Output the (x, y) coordinate of the center of the cell containing the given text.  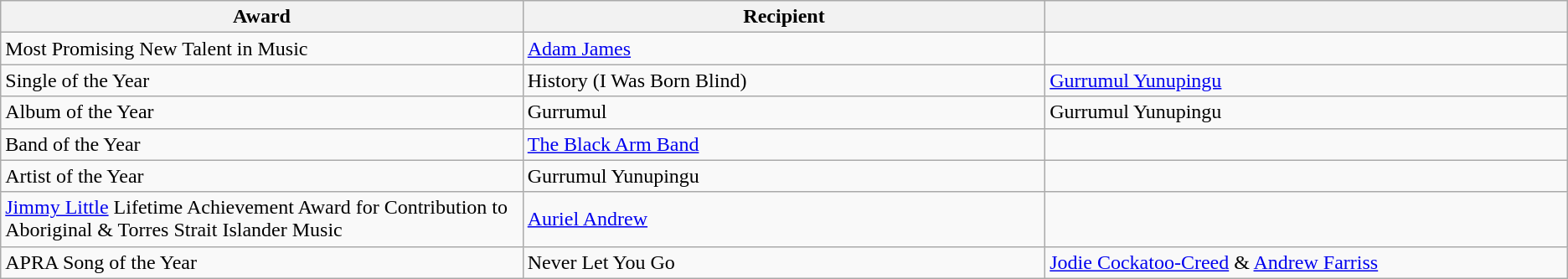
Adam James (784, 49)
Award (261, 17)
History (I Was Born Blind) (784, 80)
Single of the Year (261, 80)
Recipient (784, 17)
Band of the Year (261, 144)
Artist of the Year (261, 176)
Jimmy Little Lifetime Achievement Award for Contribution to Aboriginal & Torres Strait Islander Music (261, 220)
Auriel Andrew (784, 220)
APRA Song of the Year (261, 262)
Most Promising New Talent in Music (261, 49)
Never Let You Go (784, 262)
Album of the Year (261, 112)
The Black Arm Band (784, 144)
Gurrumul (784, 112)
Jodie Cockatoo-Creed & Andrew Farriss (1307, 262)
